Extract the [x, y] coordinate from the center of the cell holding the provided text.  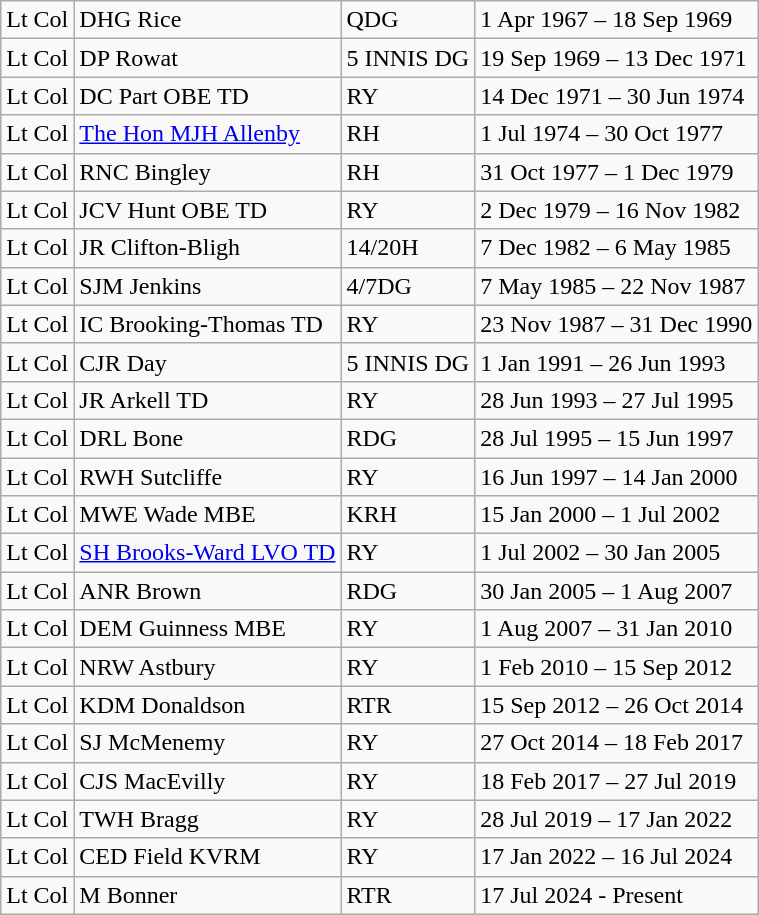
QDG [408, 20]
17 Jan 2022 – 16 Jul 2024 [616, 857]
CED Field KVRM [208, 857]
SH Brooks-Ward LVO TD [208, 553]
2 Dec 1979 – 16 Nov 1982 [616, 210]
14/20H [408, 248]
1 Apr 1967 – 18 Sep 1969 [616, 20]
RWH Sutcliffe [208, 477]
TWH Bragg [208, 819]
DRL Bone [208, 438]
19 Sep 1969 – 13 Dec 1971 [616, 58]
31 Oct 1977 – 1 Dec 1979 [616, 172]
27 Oct 2014 – 18 Feb 2017 [616, 743]
1 Jan 1991 – 26 Jun 1993 [616, 362]
15 Jan 2000 – 1 Jul 2002 [616, 515]
18 Feb 2017 – 27 Jul 2019 [616, 781]
ANR Brown [208, 591]
JR Arkell TD [208, 400]
7 May 1985 – 22 Nov 1987 [616, 286]
30 Jan 2005 – 1 Aug 2007 [616, 591]
NRW Astbury [208, 667]
IC Brooking-Thomas TD [208, 324]
KDM Donaldson [208, 705]
4/7DG [408, 286]
KRH [408, 515]
M Bonner [208, 895]
16 Jun 1997 – 14 Jan 2000 [616, 477]
1 Aug 2007 – 31 Jan 2010 [616, 629]
7 Dec 1982 – 6 May 1985 [616, 248]
JCV Hunt OBE TD [208, 210]
SJ McMenemy [208, 743]
17 Jul 2024 - Present [616, 895]
1 Jul 1974 – 30 Oct 1977 [616, 134]
28 Jun 1993 – 27 Jul 1995 [616, 400]
CJR Day [208, 362]
14 Dec 1971 – 30 Jun 1974 [616, 96]
DHG Rice [208, 20]
The Hon MJH Allenby [208, 134]
28 Jul 2019 – 17 Jan 2022 [616, 819]
JR Clifton-Bligh [208, 248]
23 Nov 1987 – 31 Dec 1990 [616, 324]
1 Feb 2010 – 15 Sep 2012 [616, 667]
SJM Jenkins [208, 286]
DC Part OBE TD [208, 96]
28 Jul 1995 – 15 Jun 1997 [616, 438]
1 Jul 2002 – 30 Jan 2005 [616, 553]
MWE Wade MBE [208, 515]
RNC Bingley [208, 172]
DEM Guinness MBE [208, 629]
15 Sep 2012 – 26 Oct 2014 [616, 705]
CJS MacEvilly [208, 781]
DP Rowat [208, 58]
